Detect which cell encompasses the target text, then output its (X, Y) center coordinate. 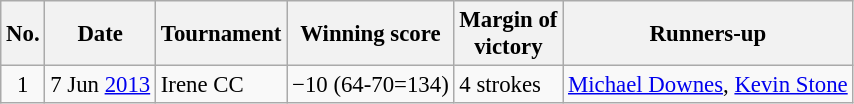
Date (100, 34)
Runners-up (708, 34)
Winning score (370, 34)
Margin ofvictory (508, 34)
Michael Downes, Kevin Stone (708, 85)
−10 (64-70=134) (370, 85)
No. (23, 34)
1 (23, 85)
Irene CC (220, 85)
4 strokes (508, 85)
Tournament (220, 34)
7 Jun 2013 (100, 85)
